Return the [x, y] coordinate for the center point of the cell that contains the specified text.  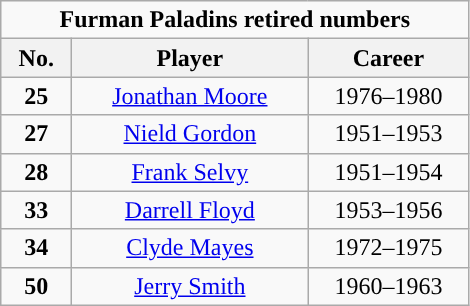
No. [36, 58]
27 [36, 134]
Clyde Mayes [190, 248]
1953–1956 [388, 210]
33 [36, 210]
1951–1954 [388, 172]
1972–1975 [388, 248]
Furman Paladins retired numbers [235, 20]
50 [36, 286]
1960–1963 [388, 286]
Career [388, 58]
Frank Selvy [190, 172]
Jonathan Moore [190, 96]
25 [36, 96]
28 [36, 172]
Darrell Floyd [190, 210]
34 [36, 248]
1951–1953 [388, 134]
Jerry Smith [190, 286]
1976–1980 [388, 96]
Player [190, 58]
Nield Gordon [190, 134]
